For the text-containing cell, return its midpoint in [x, y] coordinate format. 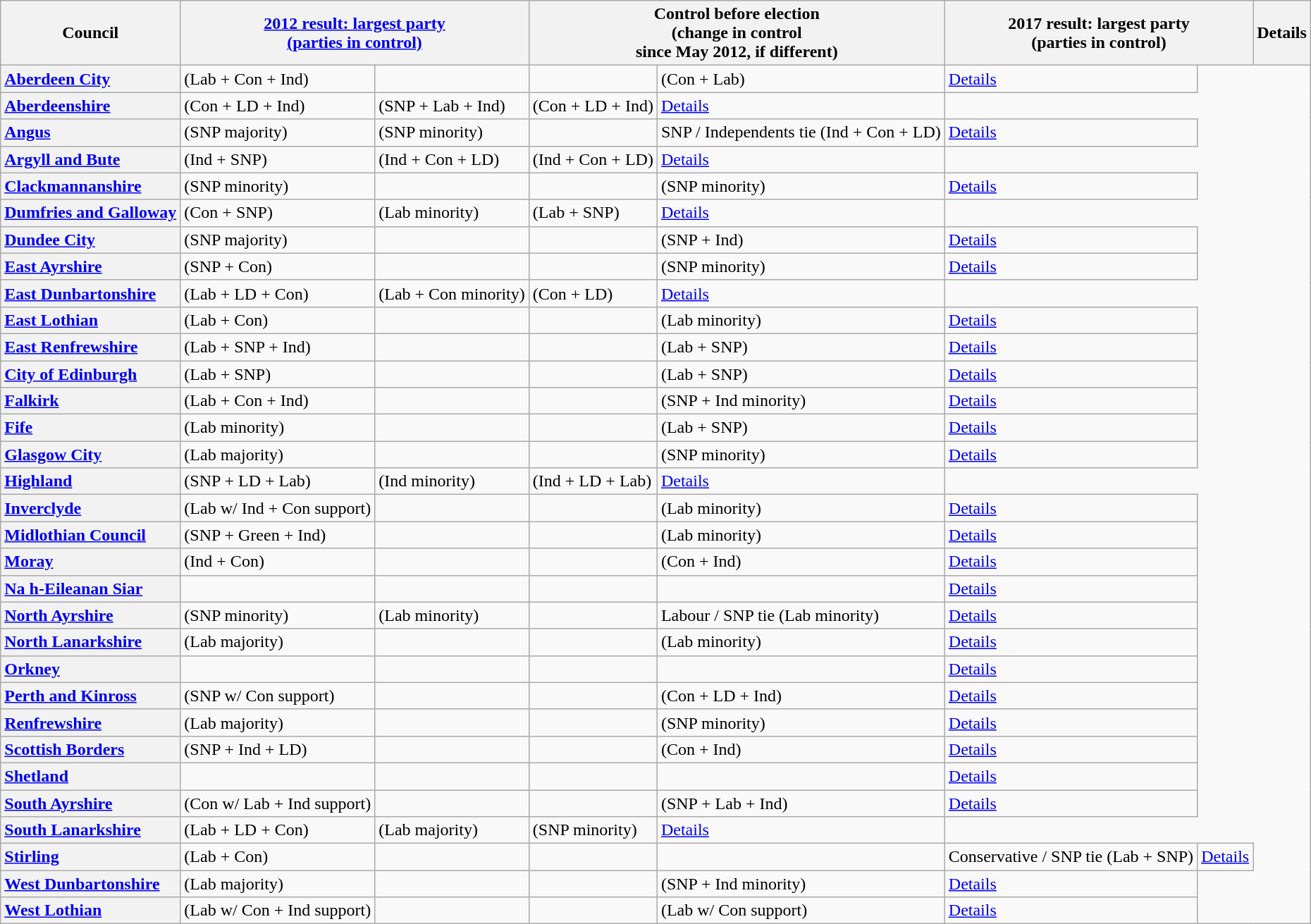
Na h-Eileanan Siar [90, 589]
Dumfries and Galloway [90, 213]
Aberdeen City [90, 79]
Angus [90, 133]
Control before election(change in controlsince May 2012, if different) [737, 33]
(SNP + Con) [278, 266]
Clackmannanshire [90, 186]
Argyll and Bute [90, 159]
(Ind + Con) [278, 562]
West Dunbartonshire [90, 884]
East Renfrewshire [90, 347]
(SNP w/ Con support) [278, 696]
Dundee City [90, 240]
South Ayrshire [90, 803]
(Con w/ Lab + Ind support) [278, 803]
(SNP + LD + Lab) [278, 481]
Orkney [90, 669]
Moray [90, 562]
East Ayrshire [90, 266]
East Dunbartonshire [90, 293]
(Lab + SNP + Ind) [278, 347]
Midlothian Council [90, 535]
(Con + SNP) [278, 213]
East Lothian [90, 320]
(SNP + Ind + LD) [278, 749]
(Ind minority) [453, 481]
Falkirk [90, 401]
Scottish Borders [90, 749]
Glasgow City [90, 455]
Inverclyde [90, 508]
Shetland [90, 776]
2017 result: largest party(parties in control) [1098, 33]
Highland [90, 481]
(Con + LD) [593, 293]
West Lothian [90, 911]
North Ayrshire [90, 615]
Fife [90, 428]
Renfrewshire [90, 722]
North Lanarkshire [90, 642]
Perth and Kinross [90, 696]
(Lab w/ Con + Ind support) [278, 911]
South Lanarkshire [90, 830]
City of Edinburgh [90, 374]
Aberdeenshire [90, 106]
(Lab w/ Ind + Con support) [278, 508]
(Con + Lab) [801, 79]
Conservative / SNP tie (Lab + SNP) [1071, 857]
SNP / Independents tie (Ind + Con + LD) [801, 133]
(Lab w/ Con support) [801, 911]
(Ind + SNP) [278, 159]
Labour / SNP tie (Lab minority) [801, 615]
(Ind + LD + Lab) [593, 481]
Stirling [90, 857]
(Lab + Con minority) [453, 293]
2012 result: largest party(parties in control) [355, 33]
Council [90, 33]
(SNP + Green + Ind) [278, 535]
(SNP + Ind) [801, 240]
